Capture the cell that displays the provided text and extract its (x, y) central coordinate. 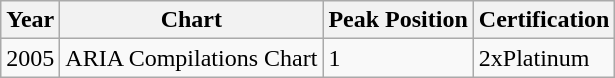
Certification (544, 20)
2xPlatinum (544, 58)
Chart (192, 20)
Year (30, 20)
Peak Position (398, 20)
1 (398, 58)
2005 (30, 58)
ARIA Compilations Chart (192, 58)
